Pinpoint the cell where the given text exists, returning its [x, y] midpoint coordinate. 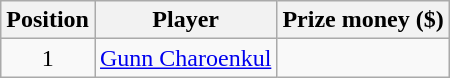
Player [185, 20]
1 [48, 58]
Prize money ($) [363, 20]
Position [48, 20]
Gunn Charoenkul [185, 58]
